Return [X, Y] of the center of cell containing provided text 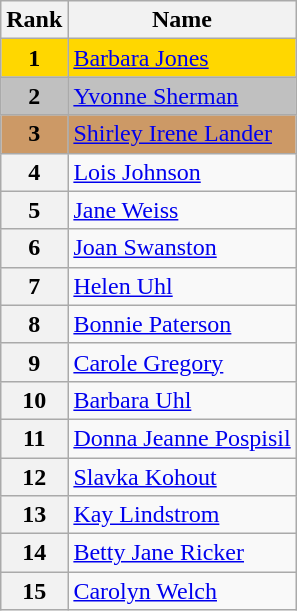
2 [34, 96]
Donna Jeanne Pospisil [182, 438]
7 [34, 286]
5 [34, 210]
Joan Swanston [182, 248]
Shirley Irene Lander [182, 134]
1 [34, 58]
Rank [34, 20]
14 [34, 553]
10 [34, 400]
Carole Gregory [182, 362]
Carolyn Welch [182, 591]
8 [34, 324]
Kay Lindstrom [182, 515]
12 [34, 477]
Jane Weiss [182, 210]
Betty Jane Ricker [182, 553]
Name [182, 20]
Barbara Uhl [182, 400]
15 [34, 591]
Lois Johnson [182, 172]
4 [34, 172]
3 [34, 134]
Slavka Kohout [182, 477]
9 [34, 362]
Bonnie Paterson [182, 324]
11 [34, 438]
6 [34, 248]
Helen Uhl [182, 286]
Yvonne Sherman [182, 96]
Barbara Jones [182, 58]
13 [34, 515]
